For the text-containing cell, return its midpoint in [X, Y] coordinate format. 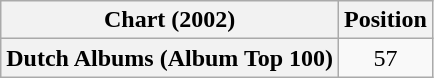
57 [386, 58]
Dutch Albums (Album Top 100) [170, 58]
Chart (2002) [170, 20]
Position [386, 20]
